Identify which cell holds the provided text, then report its [X, Y] central coordinate. 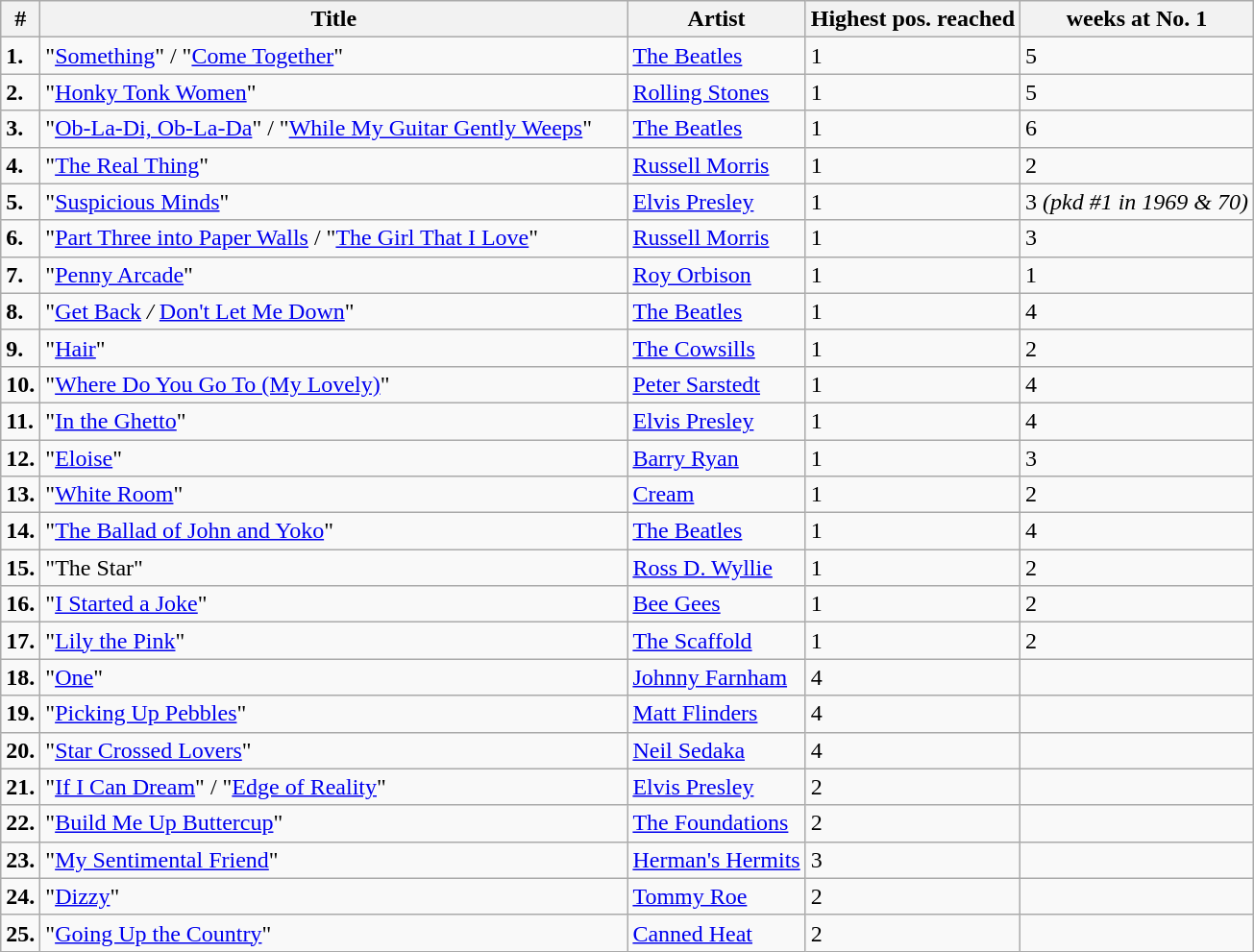
21. [21, 787]
"Get Back / Don't Let Me Down" [334, 311]
Roy Orbison [717, 275]
The Cowsills [717, 348]
20. [21, 750]
Tommy Roe [717, 896]
"The Ballad of John and Yoko" [334, 531]
"Lily the Pink" [334, 641]
17. [21, 641]
11. [21, 421]
13. [21, 495]
"Where Do You Go To (My Lovely)" [334, 384]
"Part Three into Paper Walls / "The Girl That I Love" [334, 238]
10. [21, 384]
"Dizzy" [334, 896]
"Hair" [334, 348]
Barry Ryan [717, 458]
3. [21, 129]
Rolling Stones [717, 92]
2. [21, 92]
"Eloise" [334, 458]
Herman's Hermits [717, 860]
"Picking Up Pebbles" [334, 714]
Bee Gees [717, 604]
"White Room" [334, 495]
"In the Ghetto" [334, 421]
Canned Heat [717, 933]
19. [21, 714]
Highest pos. reached [913, 19]
"Penny Arcade" [334, 275]
14. [21, 531]
Title [334, 19]
"The Real Thing" [334, 165]
"Star Crossed Lovers" [334, 750]
24. [21, 896]
"Something" / "Come Together" [334, 56]
"One" [334, 677]
7. [21, 275]
"Going Up the Country" [334, 933]
3 (pkd #1 in 1969 & 70) [1138, 202]
23. [21, 860]
"If I Can Dream" / "Edge of Reality" [334, 787]
12. [21, 458]
Artist [717, 19]
# [21, 19]
"I Started a Joke" [334, 604]
weeks at No. 1 [1138, 19]
"Honky Tonk Women" [334, 92]
22. [21, 823]
15. [21, 568]
Ross D. Wyllie [717, 568]
Peter Sarstedt [717, 384]
5. [21, 202]
Cream [717, 495]
25. [21, 933]
18. [21, 677]
Neil Sedaka [717, 750]
"Build Me Up Buttercup" [334, 823]
1. [21, 56]
9. [21, 348]
6. [21, 238]
"Ob-La-Di, Ob-La-Da" / "While My Guitar Gently Weeps" [334, 129]
8. [21, 311]
"Suspicious Minds" [334, 202]
"My Sentimental Friend" [334, 860]
"The Star" [334, 568]
6 [1138, 129]
The Foundations [717, 823]
Johnny Farnham [717, 677]
The Scaffold [717, 641]
16. [21, 604]
4. [21, 165]
Matt Flinders [717, 714]
